For the text-containing cell, return its midpoint in [x, y] coordinate format. 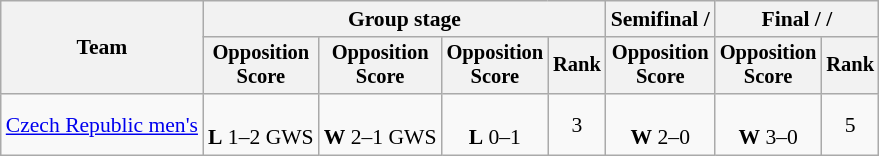
W 3–0 [768, 124]
Group stage [404, 19]
3 [577, 124]
Semifinal / [660, 19]
Final / / [797, 19]
W 2–0 [660, 124]
Team [102, 48]
L 0–1 [496, 124]
Czech Republic men's [102, 124]
5 [850, 124]
L 1–2 GWS [261, 124]
W 2–1 GWS [380, 124]
